Scan for the cell matching the given text and deliver its [x, y] coordinate at center. 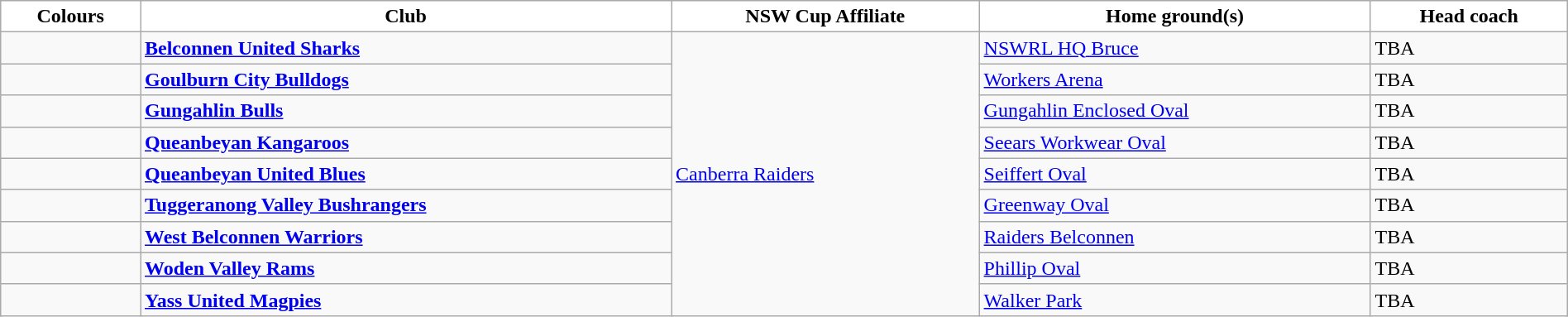
Home ground(s) [1174, 17]
Queanbeyan United Blues [406, 174]
Colours [71, 17]
Queanbeyan Kangaroos [406, 142]
Tuggeranong Valley Bushrangers [406, 205]
NSW Cup Affiliate [825, 17]
Canberra Raiders [825, 174]
Goulburn City Bulldogs [406, 79]
Belconnen United Sharks [406, 48]
Seiffert Oval [1174, 174]
Head coach [1469, 17]
Phillip Oval [1174, 268]
Walker Park [1174, 300]
Gungahlin Enclosed Oval [1174, 111]
Seears Workwear Oval [1174, 142]
Workers Arena [1174, 79]
Raiders Belconnen [1174, 237]
NSWRL HQ Bruce [1174, 48]
Yass United Magpies [406, 300]
Woden Valley Rams [406, 268]
Club [406, 17]
Gungahlin Bulls [406, 111]
West Belconnen Warriors [406, 237]
Greenway Oval [1174, 205]
